Output the (X, Y) coordinate of the center of the cell containing the given text.  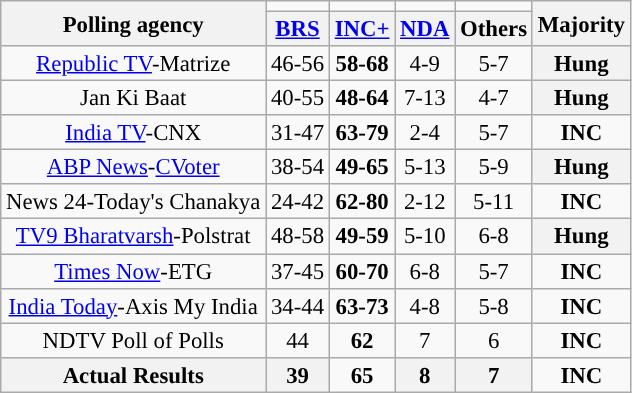
NDTV Poll of Polls (134, 340)
44 (298, 340)
31-47 (298, 132)
5-10 (425, 236)
5-11 (494, 202)
NDA (425, 30)
2-12 (425, 202)
62 (362, 340)
India TV-CNX (134, 132)
Majority (581, 24)
India Today-Axis My India (134, 306)
TV9 Bharatvarsh-Polstrat (134, 236)
40-55 (298, 98)
5-13 (425, 168)
34-44 (298, 306)
49-59 (362, 236)
5-9 (494, 168)
BRS (298, 30)
62-80 (362, 202)
Republic TV-Matrize (134, 64)
5-8 (494, 306)
49-65 (362, 168)
Polling agency (134, 24)
48-64 (362, 98)
58-68 (362, 64)
63-79 (362, 132)
4-7 (494, 98)
39 (298, 374)
INC+ (362, 30)
63-73 (362, 306)
37-45 (298, 272)
6 (494, 340)
ABP News-CVoter (134, 168)
4-8 (425, 306)
60-70 (362, 272)
24-42 (298, 202)
2-4 (425, 132)
4-9 (425, 64)
News 24-Today's Chanakya (134, 202)
46-56 (298, 64)
Actual Results (134, 374)
65 (362, 374)
7-13 (425, 98)
48-58 (298, 236)
Jan Ki Baat (134, 98)
38-54 (298, 168)
Times Now-ETG (134, 272)
8 (425, 374)
Others (494, 30)
